Detect which cell encompasses the target text, then output its [x, y] center coordinate. 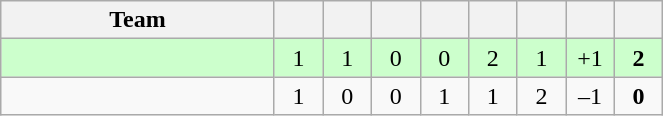
+1 [590, 58]
Team [138, 20]
–1 [590, 96]
